Capture the cell that displays the provided text and extract its (X, Y) central coordinate. 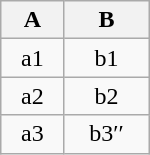
a1 (32, 58)
A (32, 20)
B (106, 20)
a3 (32, 134)
b2 (106, 96)
b3′′ (106, 134)
a2 (32, 96)
b1 (106, 58)
